Scan for the cell matching the given text and deliver its [X, Y] coordinate at center. 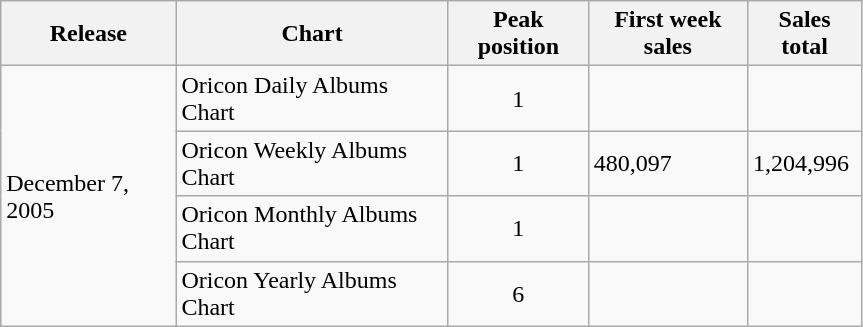
First week sales [668, 34]
480,097 [668, 164]
Oricon Yearly Albums Chart [312, 294]
Oricon Daily Albums Chart [312, 98]
Release [88, 34]
Sales total [804, 34]
1,204,996 [804, 164]
Peak position [518, 34]
Chart [312, 34]
6 [518, 294]
Oricon Monthly Albums Chart [312, 228]
December 7, 2005 [88, 196]
Oricon Weekly Albums Chart [312, 164]
